Determine the (x, y) coordinate at the center of the cell enclosing the given text.  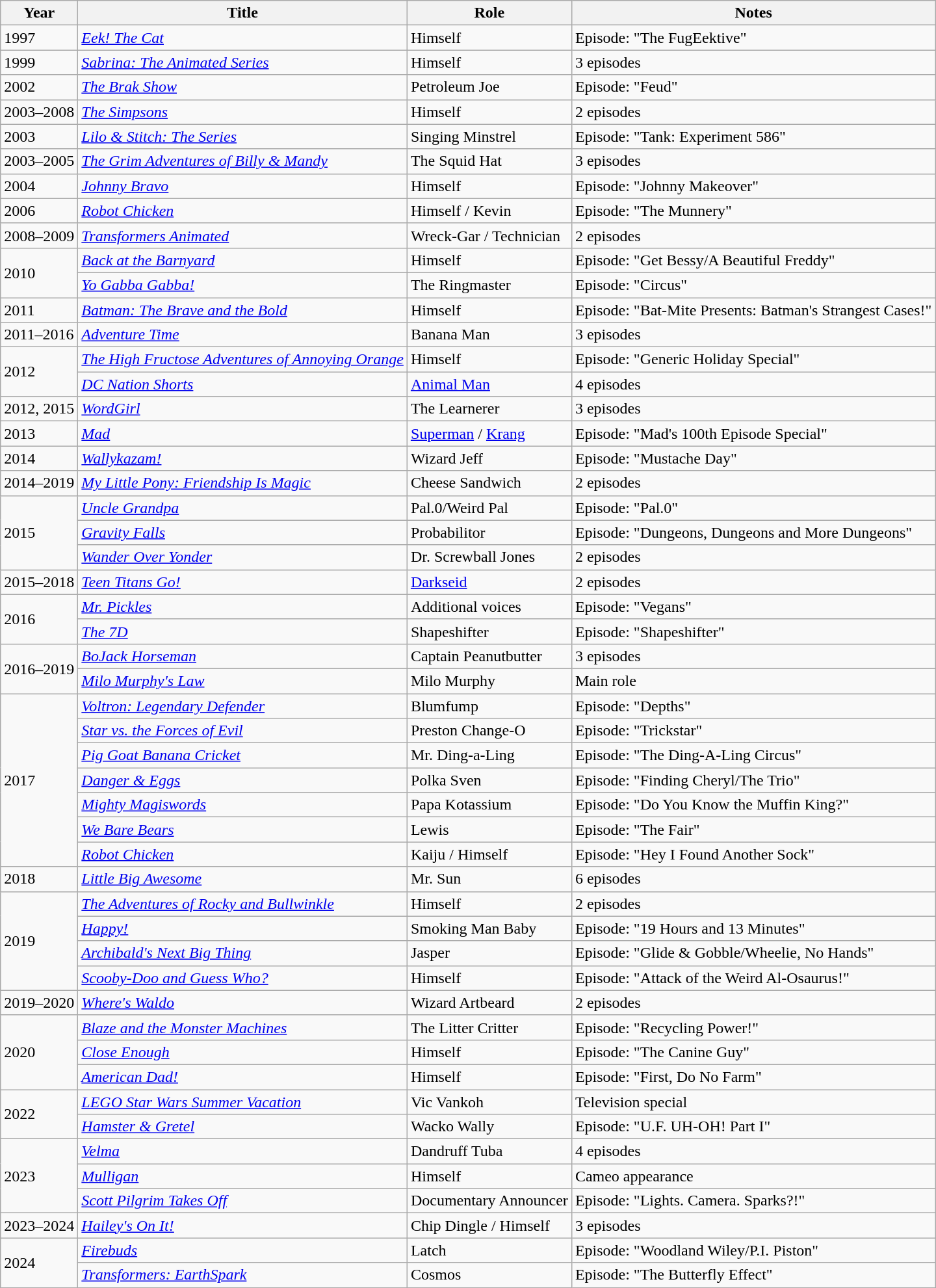
Episode: "Circus" (753, 285)
Lewis (489, 830)
2019–2020 (39, 1003)
Hamster & Gretel (243, 1127)
We Bare Bears (243, 830)
Transformers: EarthSpark (243, 1275)
2017 (39, 780)
Episode: "Dungeons, Dungeons and More Dungeons" (753, 532)
Dr. Screwball Jones (489, 557)
Episode: "Shapeshifter" (753, 631)
2004 (39, 186)
Voltron: Legendary Defender (243, 705)
2015–2018 (39, 582)
Vic Vankoh (489, 1102)
Episode: "The Ding-A-Ling Circus" (753, 756)
Firebuds (243, 1250)
Television special (753, 1102)
Episode: "U.F. UH-OH! Part I" (753, 1127)
Episode: "Get Bessy/A Beautiful Freddy" (753, 260)
Episode: "The Canine Guy" (753, 1052)
Darkseid (489, 582)
Episode: "Lights. Camera. Sparks?!" (753, 1201)
Cosmos (489, 1275)
Johnny Bravo (243, 186)
Lilo & Stitch: The Series (243, 137)
Episode: "Do You Know the Muffin King?" (753, 805)
Papa Kotassium (489, 805)
Main role (753, 681)
Wizard Artbeard (489, 1003)
Cameo appearance (753, 1176)
1999 (39, 62)
Episode: "The Butterfly Effect" (753, 1275)
2010 (39, 272)
Episode: "Vegans" (753, 607)
Adventure Time (243, 335)
Eek! The Cat (243, 38)
2011–2016 (39, 335)
Episode: "Depths" (753, 705)
6 episodes (753, 879)
Mad (243, 434)
Episode: "Feud" (753, 87)
Uncle Grandpa (243, 508)
Episode: "19 Hours and 13 Minutes" (753, 928)
Documentary Announcer (489, 1201)
Animal Man (489, 384)
Scooby-Doo and Guess Who? (243, 978)
Episode: "Johnny Makeover" (753, 186)
Episode: "Mad's 100th Episode Special" (753, 434)
Episode: "Mustache Day" (753, 458)
Episode: "Attack of the Weird Al-Osaurus!" (753, 978)
Wizard Jeff (489, 458)
Chip Dingle / Himself (489, 1226)
2011 (39, 310)
Episode: "Tank: Experiment 586" (753, 137)
Title (243, 13)
Notes (753, 13)
Sabrina: The Animated Series (243, 62)
Blumfump (489, 705)
Little Big Awesome (243, 879)
Hailey's On It! (243, 1226)
Himself / Kevin (489, 211)
Smoking Man Baby (489, 928)
Transformers Animated (243, 235)
1997 (39, 38)
DC Nation Shorts (243, 384)
Kaiju / Himself (489, 854)
Pig Goat Banana Cricket (243, 756)
2006 (39, 211)
Preston Change-O (489, 731)
Mr. Pickles (243, 607)
Batman: The Brave and the Bold (243, 310)
The Squid Hat (489, 161)
2012, 2015 (39, 409)
The High Fructose Adventures of Annoying Orange (243, 360)
Role (489, 13)
Petroleum Joe (489, 87)
Close Enough (243, 1052)
My Little Pony: Friendship Is Magic (243, 483)
2014 (39, 458)
Wallykazam! (243, 458)
2024 (39, 1263)
2015 (39, 532)
The Learnerer (489, 409)
Yo Gabba Gabba! (243, 285)
Mulligan (243, 1176)
Wander Over Yonder (243, 557)
Mr. Sun (489, 879)
Year (39, 13)
2013 (39, 434)
Episode: "Trickstar" (753, 731)
2016 (39, 619)
2003–2005 (39, 161)
Polka Sven (489, 780)
Dandruff Tuba (489, 1151)
Blaze and the Monster Machines (243, 1027)
Star vs. the Forces of Evil (243, 731)
Latch (489, 1250)
Episode: "Hey I Found Another Sock" (753, 854)
Mighty Magiswords (243, 805)
Superman / Krang (489, 434)
Singing Minstrel (489, 137)
Where's Waldo (243, 1003)
Episode: "Finding Cheryl/The Trio" (753, 780)
Cheese Sandwich (489, 483)
Episode: "Generic Holiday Special" (753, 360)
Pal.0/Weird Pal (489, 508)
Mr. Ding-a-Ling (489, 756)
Wreck-Gar / Technician (489, 235)
Milo Murphy's Law (243, 681)
2018 (39, 879)
2014–2019 (39, 483)
2016–2019 (39, 668)
Episode: "First, Do No Farm" (753, 1077)
Scott Pilgrim Takes Off (243, 1201)
2023–2024 (39, 1226)
2020 (39, 1052)
The Adventures of Rocky and Bullwinkle (243, 904)
2012 (39, 372)
2019 (39, 941)
Captain Peanutbutter (489, 656)
2003–2008 (39, 112)
Jasper (489, 953)
Danger & Eggs (243, 780)
Velma (243, 1151)
The Litter Critter (489, 1027)
Episode: "The Munnery" (753, 211)
Teen Titans Go! (243, 582)
WordGirl (243, 409)
Episode: "Glide & Gobble/Wheelie, No Hands" (753, 953)
Probabilitor (489, 532)
Additional voices (489, 607)
Episode: "The Fair" (753, 830)
LEGO Star Wars Summer Vacation (243, 1102)
BoJack Horseman (243, 656)
Episode: "Bat-Mite Presents: Batman's Strangest Cases!" (753, 310)
2022 (39, 1114)
Happy! (243, 928)
Back at the Barnyard (243, 260)
Episode: "Recycling Power!" (753, 1027)
2002 (39, 87)
The 7D (243, 631)
Episode: "Pal.0" (753, 508)
Banana Man (489, 335)
The Brak Show (243, 87)
2023 (39, 1176)
Wacko Wally (489, 1127)
Milo Murphy (489, 681)
Episode: "Woodland Wiley/P.I. Piston" (753, 1250)
The Grim Adventures of Billy & Mandy (243, 161)
American Dad! (243, 1077)
Archibald's Next Big Thing (243, 953)
Gravity Falls (243, 532)
2008–2009 (39, 235)
The Ringmaster (489, 285)
The Simpsons (243, 112)
2003 (39, 137)
Shapeshifter (489, 631)
Episode: "The FugEektive" (753, 38)
